Provide the [x, y] coordinate of the cell's center where the given text is located.  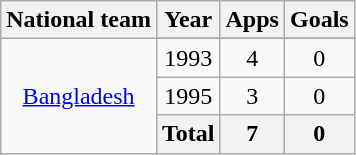
Bangladesh [79, 96]
4 [252, 58]
3 [252, 96]
Apps [252, 20]
1995 [188, 96]
Goals [319, 20]
1993 [188, 58]
Year [188, 20]
Total [188, 134]
7 [252, 134]
National team [79, 20]
